Scan for the cell matching the given text and deliver its [X, Y] coordinate at center. 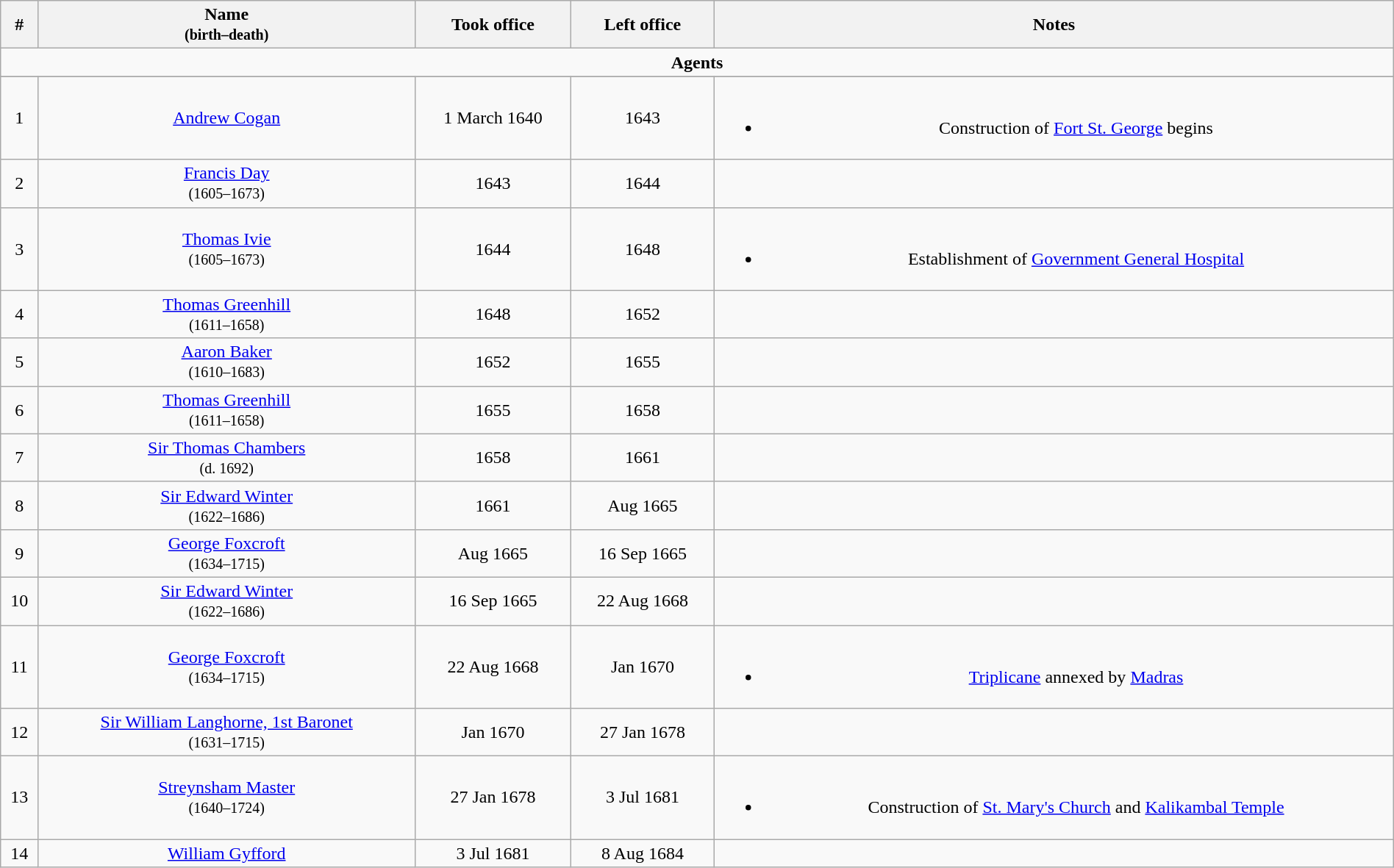
11 [19, 666]
Notes [1054, 25]
Sir Thomas Chambers(d. 1692) [226, 457]
5 [19, 362]
Andrew Cogan [226, 118]
Triplicane annexed by Madras [1054, 666]
Construction of St. Mary's Church and Kalikambal Temple [1054, 798]
7 [19, 457]
Agents [697, 62]
13 [19, 798]
1 March 1640 [493, 118]
Left office [643, 25]
8 Aug 1684 [643, 853]
8 [19, 506]
2 [19, 184]
9 [19, 553]
Francis Day(1605–1673) [226, 184]
William Gyfford [226, 853]
Streynsham Master(1640–1724) [226, 798]
# [19, 25]
Thomas Ivie(1605–1673) [226, 248]
4 [19, 315]
Aaron Baker(1610–1683) [226, 362]
10 [19, 601]
Establishment of Government General Hospital [1054, 248]
6 [19, 410]
Took office [493, 25]
14 [19, 853]
12 [19, 732]
3 [19, 248]
Name(birth–death) [226, 25]
Construction of Fort St. George begins [1054, 118]
1 [19, 118]
Sir William Langhorne, 1st Baronet(1631–1715) [226, 732]
